Extract the (X, Y) coordinate from the center of the cell holding the provided text.  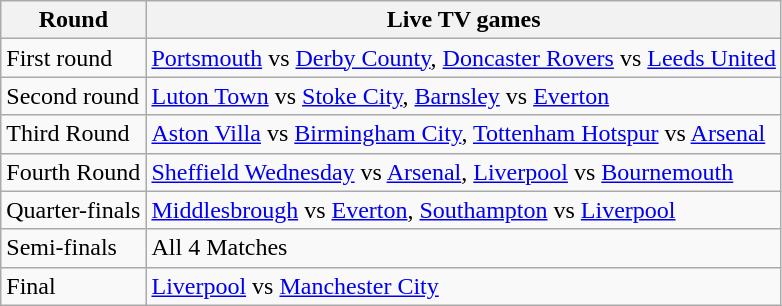
All 4 Matches (464, 248)
Final (74, 286)
Second round (74, 96)
Quarter-finals (74, 210)
Middlesbrough vs Everton, Southampton vs Liverpool (464, 210)
Semi-finals (74, 248)
Third Round (74, 134)
Portsmouth vs Derby County, Doncaster Rovers vs Leeds United (464, 58)
First round (74, 58)
Fourth Round (74, 172)
Aston Villa vs Birmingham City, Tottenham Hotspur vs Arsenal (464, 134)
Luton Town vs Stoke City, Barnsley vs Everton (464, 96)
Live TV games (464, 20)
Round (74, 20)
Sheffield Wednesday vs Arsenal, Liverpool vs Bournemouth (464, 172)
Liverpool vs Manchester City (464, 286)
